Provide the [x, y] coordinate of the cell's center where the given text is located.  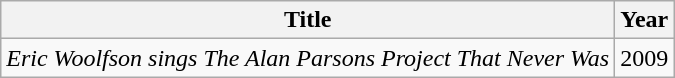
Year [644, 20]
2009 [644, 58]
Eric Woolfson sings The Alan Parsons Project That Never Was [308, 58]
Title [308, 20]
